Search for the cell housing the specified text and yield its (x, y) center coordinate. 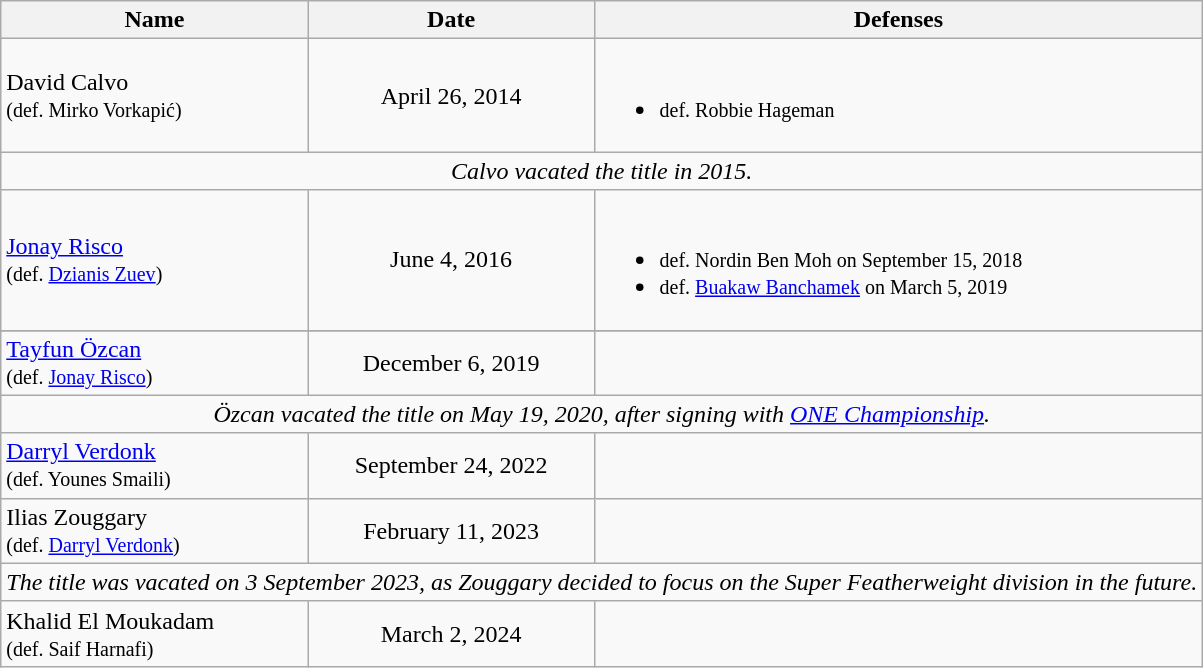
June 4, 2016 (451, 260)
def. Nordin Ben Moh on September 15, 2018 def. Buakaw Banchamek on March 5, 2019 (898, 260)
Özcan vacated the title on May 19, 2020, after signing with ONE Championship. (602, 414)
March 2, 2024 (451, 634)
Jonay Risco (def. Dzianis Zuev) (154, 260)
Ilias Zouggary (def. Darryl Verdonk) (154, 530)
December 6, 2019 (451, 362)
The title was vacated on 3 September 2023, as Zouggary decided to focus on the Super Featherweight division in the future. (602, 582)
Date (451, 20)
Calvo vacated the title in 2015. (602, 171)
def. Robbie Hageman (898, 96)
Tayfun Özcan (def. Jonay Risco) (154, 362)
February 11, 2023 (451, 530)
Name (154, 20)
David Calvo (def. Mirko Vorkapić) (154, 96)
Defenses (898, 20)
September 24, 2022 (451, 466)
Darryl Verdonk (def. Younes Smaili) (154, 466)
Khalid El Moukadam(def. Saif Harnafi) (154, 634)
April 26, 2014 (451, 96)
